Output the (X, Y) coordinate of the center of the cell containing the given text.  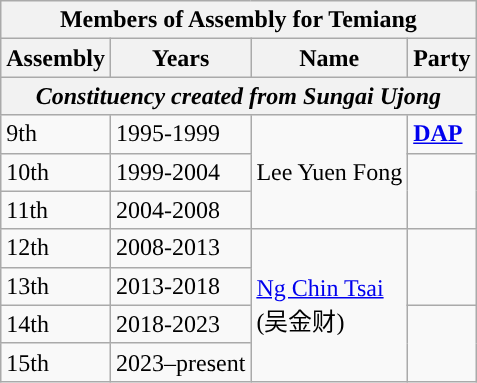
Ng Chin Tsai (吴金财) (330, 305)
Party (442, 58)
2018-2023 (180, 324)
Name (330, 58)
2004-2008 (180, 210)
2008-2013 (180, 248)
2023–present (180, 362)
14th (56, 324)
Years (180, 58)
12th (56, 248)
10th (56, 172)
15th (56, 362)
2013-2018 (180, 286)
11th (56, 210)
9th (56, 134)
Lee Yuen Fong (330, 172)
1999-2004 (180, 172)
1995-1999 (180, 134)
Constituency created from Sungai Ujong (238, 96)
Assembly (56, 58)
Members of Assembly for Temiang (238, 20)
DAP (442, 134)
13th (56, 286)
